Provide the (x, y) coordinate of the cell's center where the given text is located.  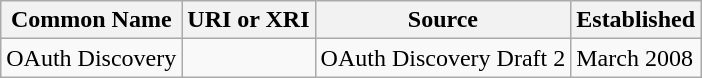
March 2008 (636, 58)
Established (636, 20)
OAuth Discovery Draft 2 (443, 58)
Source (443, 20)
OAuth Discovery (92, 58)
URI or XRI (248, 20)
Common Name (92, 20)
